Identify which cell holds the provided text, then report its (X, Y) central coordinate. 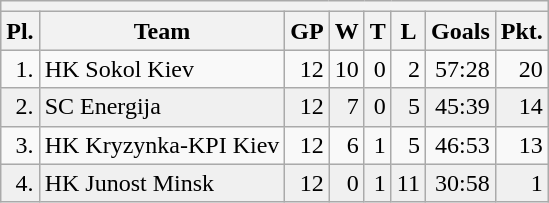
HK Junost Minsk (162, 183)
L (408, 31)
W (346, 31)
T (378, 31)
Team (162, 31)
Goals (461, 31)
3. (20, 145)
11 (408, 183)
20 (522, 69)
SC Energija (162, 107)
57:28 (461, 69)
6 (346, 145)
Pl. (20, 31)
1. (20, 69)
2. (20, 107)
HK Kryzynka-KPI Kiev (162, 145)
4. (20, 183)
46:53 (461, 145)
Pkt. (522, 31)
30:58 (461, 183)
GP (307, 31)
13 (522, 145)
7 (346, 107)
HK Sokol Kiev (162, 69)
2 (408, 69)
14 (522, 107)
45:39 (461, 107)
10 (346, 69)
